Detect which cell encompasses the target text, then output its [x, y] center coordinate. 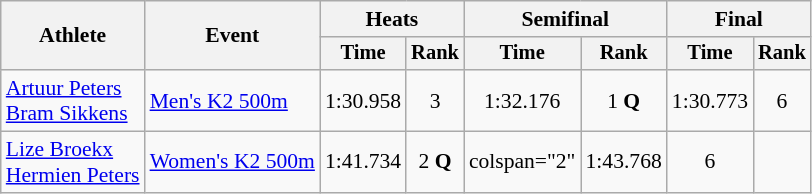
1:41.734 [363, 162]
Athlete [73, 36]
Event [232, 36]
1:43.768 [623, 162]
Semifinal [566, 19]
colspan="2" [522, 162]
Heats [392, 19]
3 [435, 100]
1:32.176 [522, 100]
1 Q [623, 100]
Women's K2 500m [232, 162]
Men's K2 500m [232, 100]
1:30.773 [710, 100]
Artuur PetersBram Sikkens [73, 100]
Final [739, 19]
2 Q [435, 162]
Lize BroekxHermien Peters [73, 162]
1:30.958 [363, 100]
